Identify which cell holds the provided text, then report its [X, Y] central coordinate. 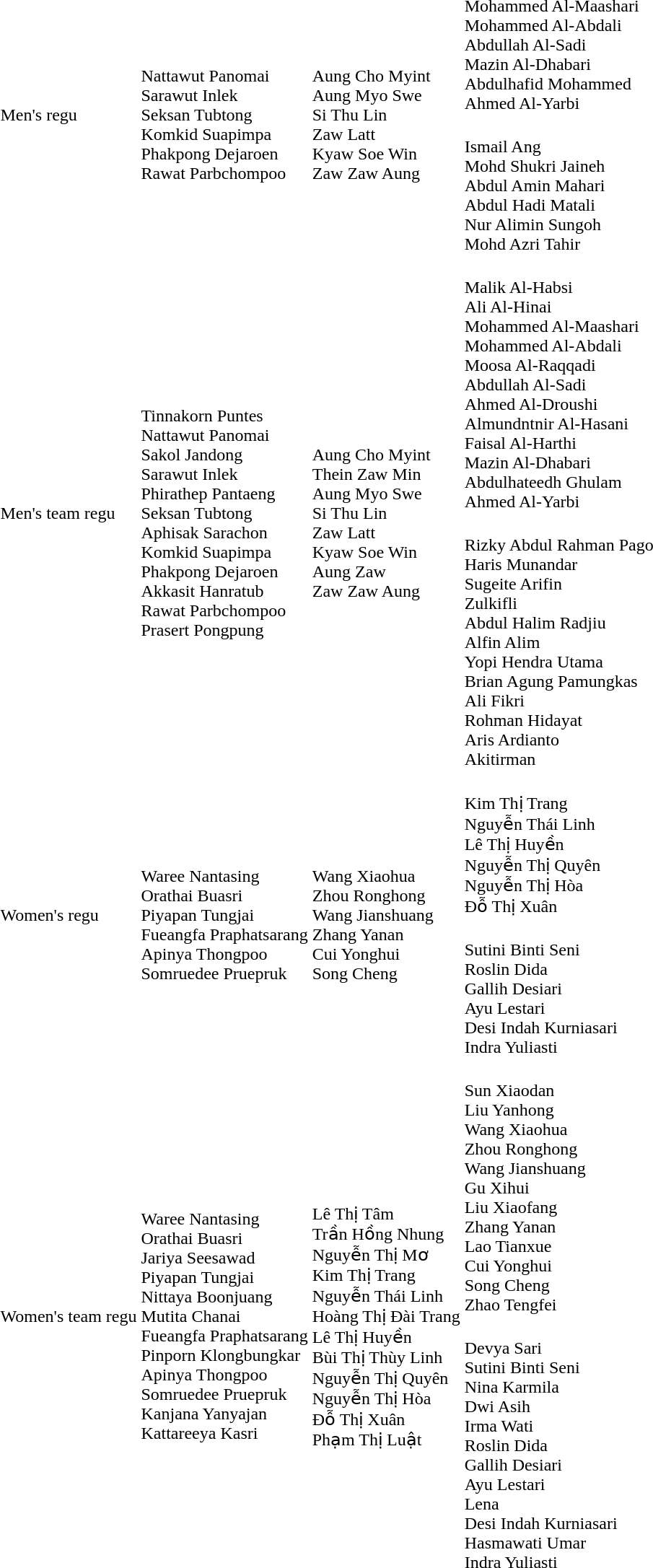
Aung Cho MyintThein Zaw MinAung Myo SweSi Thu LinZaw LattKyaw Soe WinAung ZawZaw Zaw Aung [386, 514]
Wang XiaohuaZhou RonghongWang JianshuangZhang YananCui YonghuiSong Cheng [386, 915]
Waree NantasingOrathai BuasriPiyapan TungjaiFueangfa PraphatsarangApinya ThongpooSomruedee Pruepruk [224, 915]
